Search for the cell housing the specified text and yield its (X, Y) center coordinate. 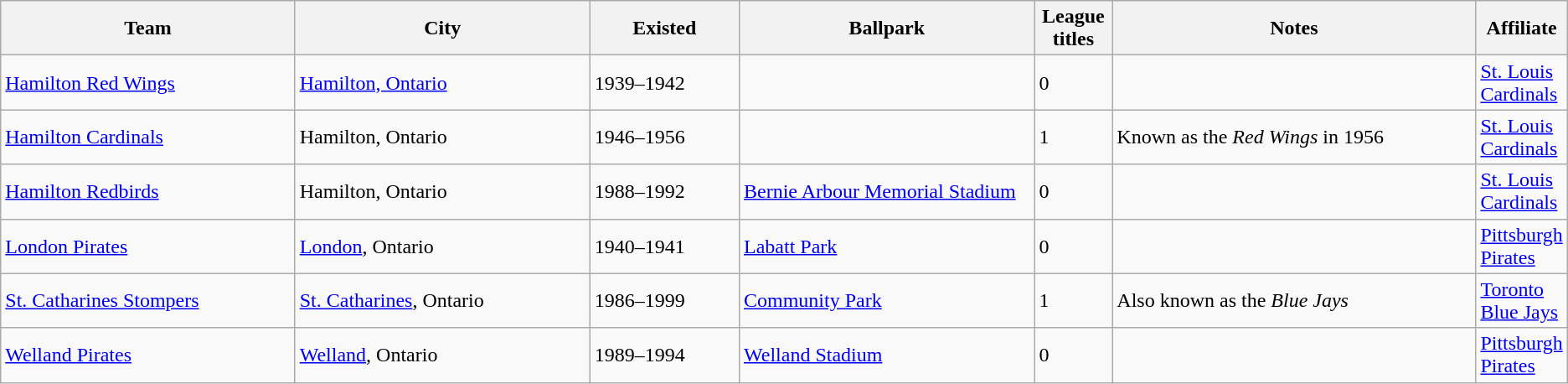
Hamilton Redbirds (147, 191)
1946–1956 (664, 138)
Community Park (886, 300)
St. Catharines, Ontario (442, 300)
London Pirates (147, 246)
Welland Pirates (147, 355)
Ballpark (886, 29)
Bernie Arbour Memorial Stadium (886, 191)
League titles (1074, 29)
City (442, 29)
Team (147, 29)
Affiliate (1521, 29)
1940–1941 (664, 246)
1986–1999 (664, 300)
Known as the Red Wings in 1956 (1294, 138)
Hamilton Cardinals (147, 138)
Welland Stadium (886, 355)
Welland, Ontario (442, 355)
1989–1994 (664, 355)
1988–1992 (664, 191)
Toronto Blue Jays (1521, 300)
1939–1942 (664, 82)
Existed (664, 29)
St. Catharines Stompers (147, 300)
Notes (1294, 29)
Hamilton Red Wings (147, 82)
Also known as the Blue Jays (1294, 300)
Labatt Park (886, 246)
London, Ontario (442, 246)
